Scan for the cell matching the given text and deliver its (X, Y) coordinate at center. 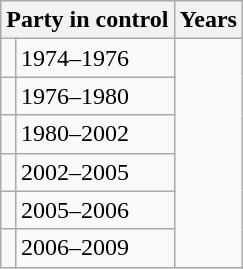
1974–1976 (94, 58)
1980–2002 (94, 134)
2006–2009 (94, 248)
2005–2006 (94, 210)
Party in control (88, 20)
Years (208, 20)
2002–2005 (94, 172)
1976–1980 (94, 96)
